Capture the cell that displays the provided text and extract its (x, y) central coordinate. 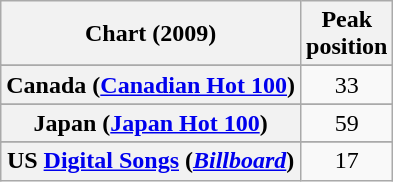
17 (347, 161)
33 (347, 85)
Chart (2009) (151, 34)
59 (347, 123)
Canada (Canadian Hot 100) (151, 85)
Peakposition (347, 34)
Japan (Japan Hot 100) (151, 123)
US Digital Songs (Billboard) (151, 161)
